From the cell containing the given text, extract its center point as [X, Y] coordinate. 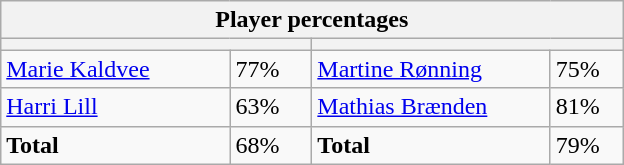
68% [271, 145]
77% [271, 69]
81% [586, 107]
75% [586, 69]
79% [586, 145]
Marie Kaldvee [116, 69]
Martine Rønning [432, 69]
Harri Lill [116, 107]
Player percentages [312, 20]
63% [271, 107]
Mathias Brænden [432, 107]
